Pinpoint the cell where the given text exists, returning its (X, Y) midpoint coordinate. 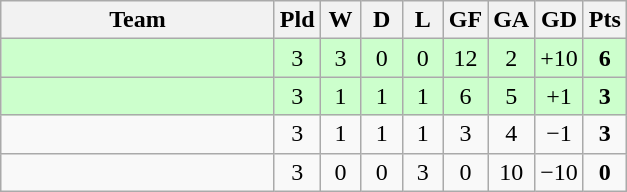
−10 (560, 172)
Pld (297, 20)
4 (512, 134)
GA (512, 20)
Team (138, 20)
5 (512, 96)
GD (560, 20)
GF (465, 20)
10 (512, 172)
W (340, 20)
L (422, 20)
+1 (560, 96)
−1 (560, 134)
12 (465, 58)
+10 (560, 58)
D (382, 20)
2 (512, 58)
Pts (604, 20)
